Find where the given text appears and provide that cell's center as (x, y) coordinate. 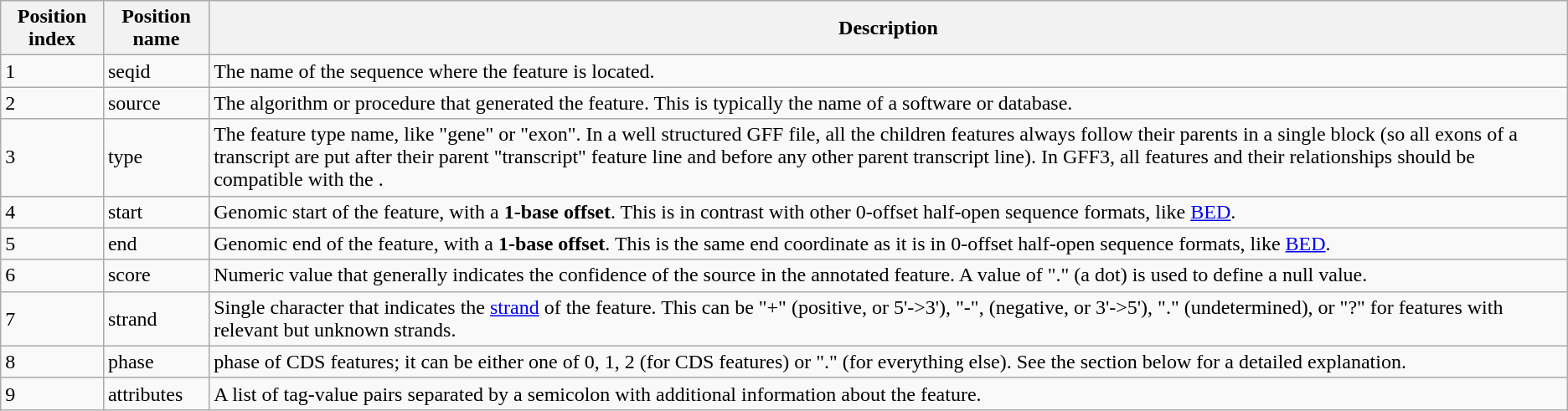
Numeric value that generally indicates the confidence of the source in the annotated feature. A value of "." (a dot) is used to define a null value. (889, 275)
8 (52, 362)
The algorithm or procedure that generated the feature. This is typically the name of a software or database. (889, 103)
start (156, 212)
Description (889, 28)
source (156, 103)
A list of tag-value pairs separated by a semicolon with additional information about the feature. (889, 393)
type (156, 157)
end (156, 244)
2 (52, 103)
6 (52, 275)
The name of the sequence where the feature is located. (889, 71)
5 (52, 244)
Genomic end of the feature, with a 1-base offset. This is the same end coordinate as it is in 0-offset half-open sequence formats, like BED. (889, 244)
Genomic start of the feature, with a 1-base offset. This is in contrast with other 0-offset half-open sequence formats, like BED. (889, 212)
1 (52, 71)
3 (52, 157)
7 (52, 318)
score (156, 275)
4 (52, 212)
phase (156, 362)
Position index (52, 28)
Position name (156, 28)
9 (52, 393)
attributes (156, 393)
seqid (156, 71)
strand (156, 318)
